Locate the cell with the specified text and output its (x, y) center coordinate. 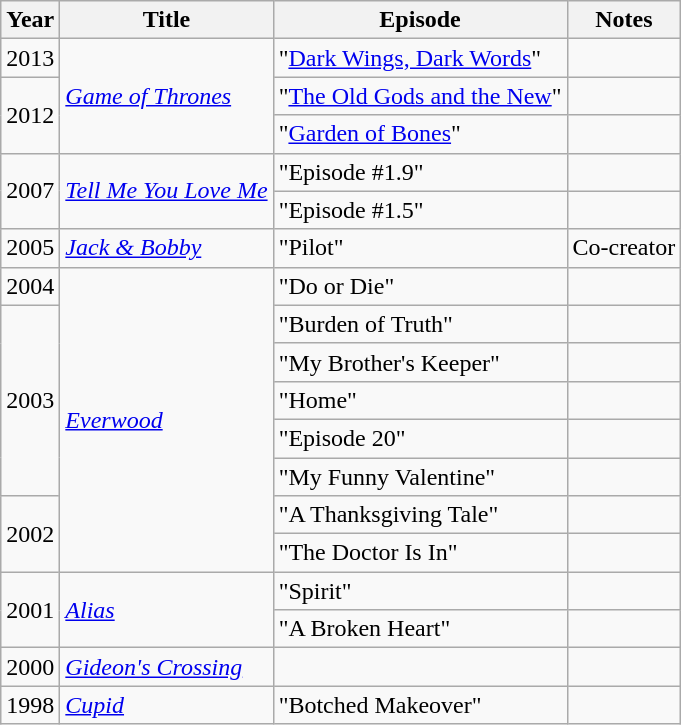
"Spirit" (420, 591)
"Dark Wings, Dark Words" (420, 58)
"Episode #1.5" (420, 210)
"Burden of Truth" (420, 324)
2005 (30, 248)
"Pilot" (420, 248)
"The Old Gods and the New" (420, 96)
Year (30, 20)
Tell Me You Love Me (166, 191)
Jack & Bobby (166, 248)
Gideon's Crossing (166, 667)
"A Thanksgiving Tale" (420, 515)
2004 (30, 286)
"Botched Makeover" (420, 705)
"My Brother's Keeper" (420, 362)
2007 (30, 191)
2013 (30, 58)
Cupid (166, 705)
2002 (30, 534)
"Episode 20" (420, 438)
"Episode #1.9" (420, 172)
"Do or Die" (420, 286)
2001 (30, 610)
Notes (624, 20)
"A Broken Heart" (420, 629)
Co-creator (624, 248)
2000 (30, 667)
2012 (30, 115)
"Home" (420, 400)
Alias (166, 610)
1998 (30, 705)
Everwood (166, 419)
"My Funny Valentine" (420, 477)
Title (166, 20)
Game of Thrones (166, 96)
2003 (30, 400)
"Garden of Bones" (420, 134)
"The Doctor Is In" (420, 553)
Episode (420, 20)
